Provide the (X, Y) coordinate of the cell's center where the given text is located.  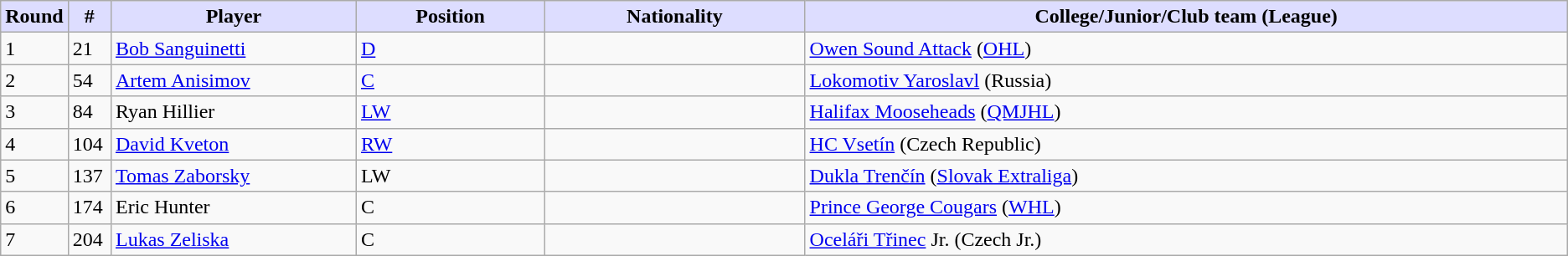
1 (34, 49)
Halifax Mooseheads (QMJHL) (1186, 112)
54 (89, 80)
# (89, 17)
Eric Hunter (233, 207)
6 (34, 207)
D (450, 49)
2 (34, 80)
137 (89, 176)
HC Vsetín (Czech Republic) (1186, 144)
David Kveton (233, 144)
3 (34, 112)
204 (89, 239)
Dukla Trenčín (Slovak Extraliga) (1186, 176)
Oceláři Třinec Jr. (Czech Jr.) (1186, 239)
Artem Anisimov (233, 80)
4 (34, 144)
Nationality (675, 17)
Tomas Zaborsky (233, 176)
Lokomotiv Yaroslavl (Russia) (1186, 80)
21 (89, 49)
Prince George Cougars (WHL) (1186, 207)
Ryan Hillier (233, 112)
7 (34, 239)
Round (34, 17)
Owen Sound Attack (OHL) (1186, 49)
174 (89, 207)
5 (34, 176)
College/Junior/Club team (League) (1186, 17)
RW (450, 144)
104 (89, 144)
Player (233, 17)
Position (450, 17)
Bob Sanguinetti (233, 49)
Lukas Zeliska (233, 239)
84 (89, 112)
